Locate the cell with the specified text and output its [X, Y] center coordinate. 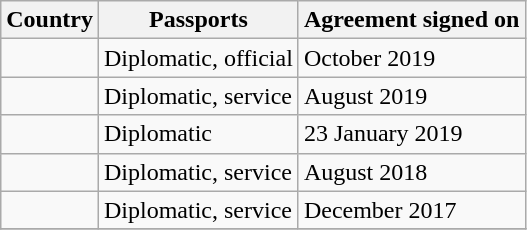
August 2019 [412, 96]
Agreement signed on [412, 20]
23 January 2019 [412, 134]
Passports [198, 20]
December 2017 [412, 210]
Diplomatic, official [198, 58]
Diplomatic [198, 134]
Country [50, 20]
October 2019 [412, 58]
August 2018 [412, 172]
